Detect which cell encompasses the target text, then output its (x, y) center coordinate. 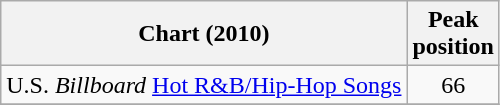
66 (453, 85)
U.S. Billboard Hot R&B/Hip-Hop Songs (204, 85)
Peakposition (453, 34)
Chart (2010) (204, 34)
